Locate the cell with the specified text and output its (X, Y) center coordinate. 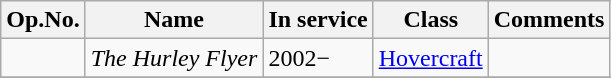
Hovercraft (430, 58)
2002− (318, 58)
Name (174, 20)
Op.No. (43, 20)
Class (430, 20)
In service (318, 20)
Comments (549, 20)
The Hurley Flyer (174, 58)
